Return [x, y] of the center of cell containing provided text 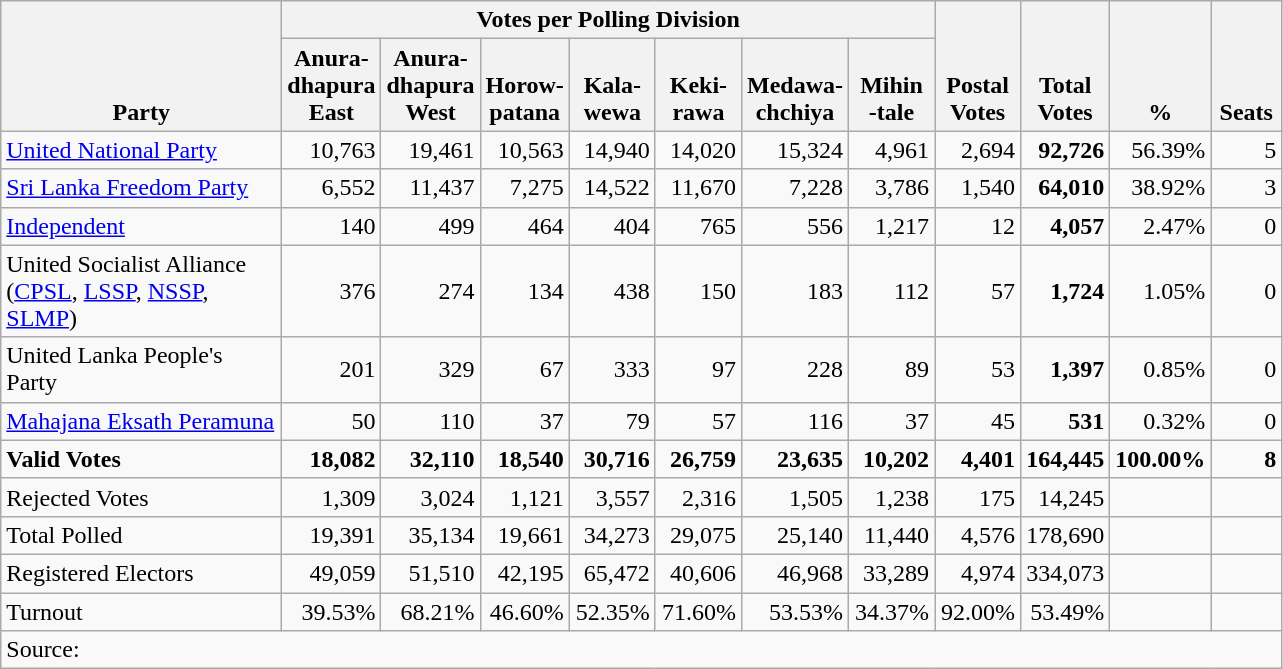
65,472 [612, 573]
35,134 [430, 535]
Keki-rawa [698, 85]
71.60% [698, 611]
531 [1066, 421]
67 [524, 370]
18,082 [332, 459]
Votes per Polling Division [608, 20]
183 [794, 291]
134 [524, 291]
376 [332, 291]
PostalVotes [978, 66]
3,024 [430, 497]
45 [978, 421]
8 [1246, 459]
23,635 [794, 459]
116 [794, 421]
92.00% [978, 611]
329 [430, 370]
164,445 [1066, 459]
34,273 [612, 535]
1,724 [1066, 291]
30,716 [612, 459]
Kala-wewa [612, 85]
10,563 [524, 150]
438 [612, 291]
499 [430, 226]
Seats [1246, 66]
112 [891, 291]
38.92% [1160, 188]
2,694 [978, 150]
4,961 [891, 150]
33,289 [891, 573]
19,461 [430, 150]
United Lanka People's Party [142, 370]
Rejected Votes [142, 497]
201 [332, 370]
4,057 [1066, 226]
United National Party [142, 150]
556 [794, 226]
Mihin-tale [891, 85]
7,275 [524, 188]
97 [698, 370]
Turnout [142, 611]
92,726 [1066, 150]
1,238 [891, 497]
110 [430, 421]
49,059 [332, 573]
42,195 [524, 573]
Total Votes [1066, 66]
Mahajana Eksath Peramuna [142, 421]
11,437 [430, 188]
140 [332, 226]
79 [612, 421]
4,974 [978, 573]
64,010 [1066, 188]
150 [698, 291]
14,020 [698, 150]
32,110 [430, 459]
0.85% [1160, 370]
274 [430, 291]
3 [1246, 188]
14,940 [612, 150]
Independent [142, 226]
334,073 [1066, 573]
Valid Votes [142, 459]
1.05% [1160, 291]
46.60% [524, 611]
39.53% [332, 611]
% [1160, 66]
11,670 [698, 188]
89 [891, 370]
29,075 [698, 535]
464 [524, 226]
0.32% [1160, 421]
11,440 [891, 535]
12 [978, 226]
14,522 [612, 188]
4,576 [978, 535]
100.00% [1160, 459]
United Socialist Alliance(CPSL, LSSP, NSSP, SLMP) [142, 291]
19,391 [332, 535]
765 [698, 226]
404 [612, 226]
228 [794, 370]
Horow-patana [524, 85]
Registered Electors [142, 573]
Total Polled [142, 535]
68.21% [430, 611]
Anura-dhapuraEast [332, 85]
10,202 [891, 459]
53.49% [1066, 611]
Source: [642, 650]
26,759 [698, 459]
50 [332, 421]
175 [978, 497]
56.39% [1160, 150]
18,540 [524, 459]
Medawa-chchiya [794, 85]
1,505 [794, 497]
2.47% [1160, 226]
3,786 [891, 188]
Party [142, 66]
5 [1246, 150]
7,228 [794, 188]
333 [612, 370]
1,217 [891, 226]
1,397 [1066, 370]
178,690 [1066, 535]
40,606 [698, 573]
19,661 [524, 535]
52.35% [612, 611]
34.37% [891, 611]
14,245 [1066, 497]
2,316 [698, 497]
25,140 [794, 535]
6,552 [332, 188]
15,324 [794, 150]
46,968 [794, 573]
1,540 [978, 188]
53 [978, 370]
53.53% [794, 611]
1,121 [524, 497]
Sri Lanka Freedom Party [142, 188]
1,309 [332, 497]
4,401 [978, 459]
Anura-dhapuraWest [430, 85]
51,510 [430, 573]
3,557 [612, 497]
10,763 [332, 150]
